Output the (X, Y) coordinate of the center of the cell containing the given text.  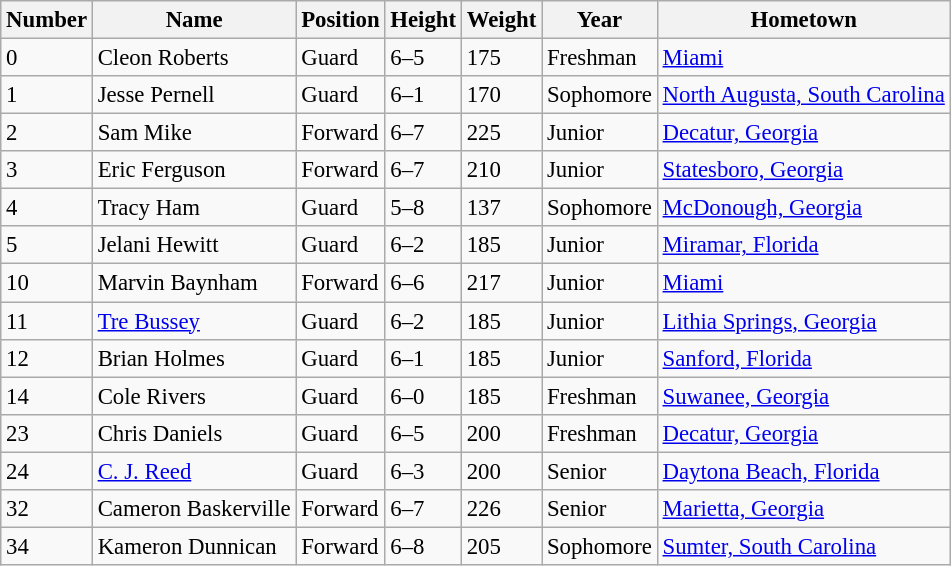
McDonough, Georgia (804, 208)
Cleon Roberts (194, 58)
Cole Rivers (194, 396)
Marvin Baynham (194, 283)
2 (47, 133)
217 (501, 283)
11 (47, 321)
6–3 (423, 471)
Tracy Ham (194, 208)
Name (194, 20)
Weight (501, 20)
175 (501, 58)
10 (47, 283)
Sumter, South Carolina (804, 546)
205 (501, 546)
Sam Mike (194, 133)
6–8 (423, 546)
6–0 (423, 396)
Tre Bussey (194, 321)
5 (47, 245)
24 (47, 471)
Position (340, 20)
32 (47, 509)
Height (423, 20)
Number (47, 20)
Lithia Springs, Georgia (804, 321)
Cameron Baskerville (194, 509)
12 (47, 358)
Year (600, 20)
210 (501, 170)
225 (501, 133)
North Augusta, South Carolina (804, 95)
0 (47, 58)
5–8 (423, 208)
3 (47, 170)
Statesboro, Georgia (804, 170)
170 (501, 95)
Suwanee, Georgia (804, 396)
226 (501, 509)
6–6 (423, 283)
Miramar, Florida (804, 245)
Marietta, Georgia (804, 509)
Jesse Pernell (194, 95)
23 (47, 433)
4 (47, 208)
1 (47, 95)
Eric Ferguson (194, 170)
Daytona Beach, Florida (804, 471)
Chris Daniels (194, 433)
C. J. Reed (194, 471)
Sanford, Florida (804, 358)
137 (501, 208)
34 (47, 546)
Jelani Hewitt (194, 245)
Hometown (804, 20)
Brian Holmes (194, 358)
14 (47, 396)
Kameron Dunnican (194, 546)
